Output the (x, y) coordinate of the center of the cell containing the given text.  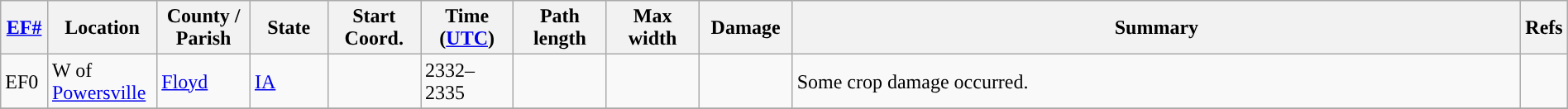
Path length (560, 28)
Floyd (203, 81)
Damage (746, 28)
W of Powersville (102, 81)
EF0 (25, 81)
Max width (653, 28)
Refs (1545, 28)
Summary (1156, 28)
Start Coord. (374, 28)
Location (102, 28)
Some crop damage occurred. (1156, 81)
Time (UTC) (466, 28)
2332–2335 (466, 81)
IA (289, 81)
State (289, 28)
County / Parish (203, 28)
EF# (25, 28)
